For the text-containing cell, return its midpoint in (X, Y) coordinate format. 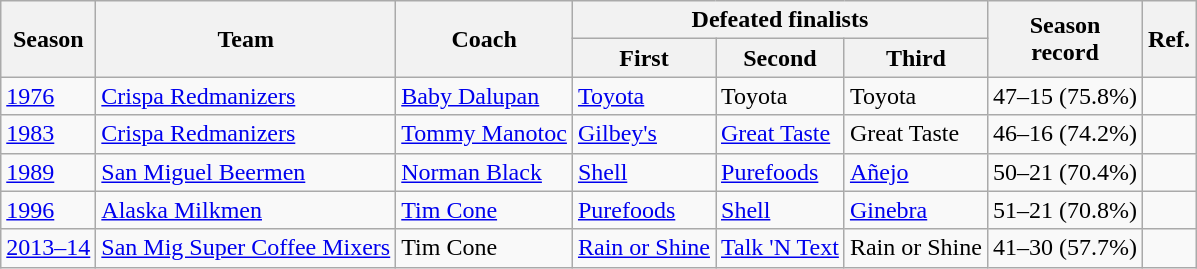
Talk 'N Text (780, 248)
San Miguel Beermen (246, 172)
1989 (48, 172)
51–21 (70.8%) (1064, 210)
Añejo (916, 172)
Defeated finalists (780, 20)
Tommy Manotoc (484, 134)
Third (916, 58)
Gilbey's (644, 134)
Team (246, 39)
1996 (48, 210)
Alaska Milkmen (246, 210)
Seasonrecord (1064, 39)
Second (780, 58)
Baby Dalupan (484, 96)
46–16 (74.2%) (1064, 134)
41–30 (57.7%) (1064, 248)
47–15 (75.8%) (1064, 96)
1983 (48, 134)
2013–14 (48, 248)
Coach (484, 39)
Ref. (1170, 39)
Norman Black (484, 172)
San Mig Super Coffee Mixers (246, 248)
Ginebra (916, 210)
First (644, 58)
50–21 (70.4%) (1064, 172)
Season (48, 39)
1976 (48, 96)
